Output the (x, y) coordinate of the center of the cell containing the given text.  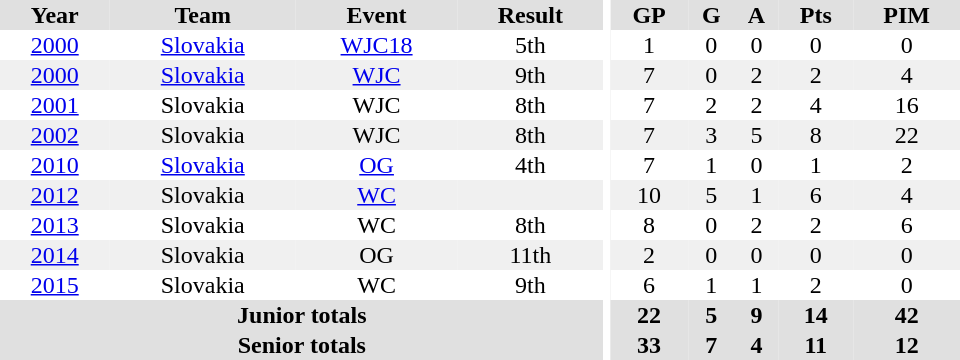
2013 (54, 225)
Result (530, 15)
4th (530, 165)
12 (906, 345)
14 (816, 315)
2014 (54, 255)
42 (906, 315)
2001 (54, 105)
5th (530, 45)
Senior totals (302, 345)
Year (54, 15)
11th (530, 255)
G (712, 15)
Pts (816, 15)
A (757, 15)
33 (649, 345)
11 (816, 345)
Junior totals (302, 315)
WJC18 (376, 45)
10 (649, 195)
Team (202, 15)
2012 (54, 195)
16 (906, 105)
9 (757, 315)
3 (712, 135)
2010 (54, 165)
Event (376, 15)
PIM (906, 15)
2002 (54, 135)
GP (649, 15)
2015 (54, 285)
